Scan for the cell matching the given text and deliver its (x, y) coordinate at center. 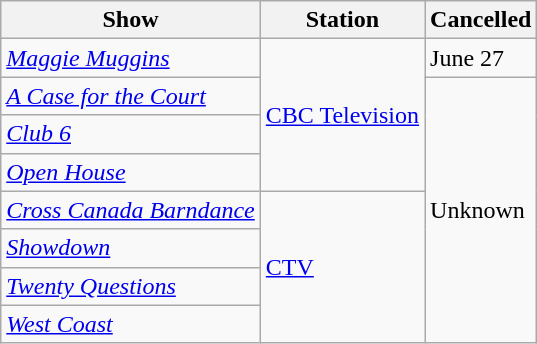
CBC Television (342, 115)
CTV (342, 267)
Cancelled (481, 20)
Showdown (131, 248)
Twenty Questions (131, 286)
Cross Canada Barndance (131, 210)
Maggie Muggins (131, 58)
Station (342, 20)
June 27 (481, 58)
A Case for the Court (131, 96)
West Coast (131, 324)
Open House (131, 172)
Unknown (481, 210)
Show (131, 20)
Club 6 (131, 134)
